Find where the given text appears and provide that cell's center as (X, Y) coordinate. 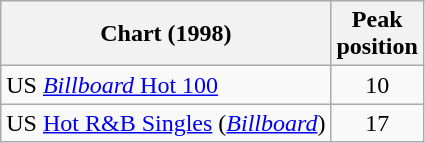
US Hot R&B Singles (Billboard) (166, 123)
17 (377, 123)
Peakposition (377, 34)
Chart (1998) (166, 34)
US Billboard Hot 100 (166, 85)
10 (377, 85)
